Search for the cell housing the specified text and yield its [X, Y] center coordinate. 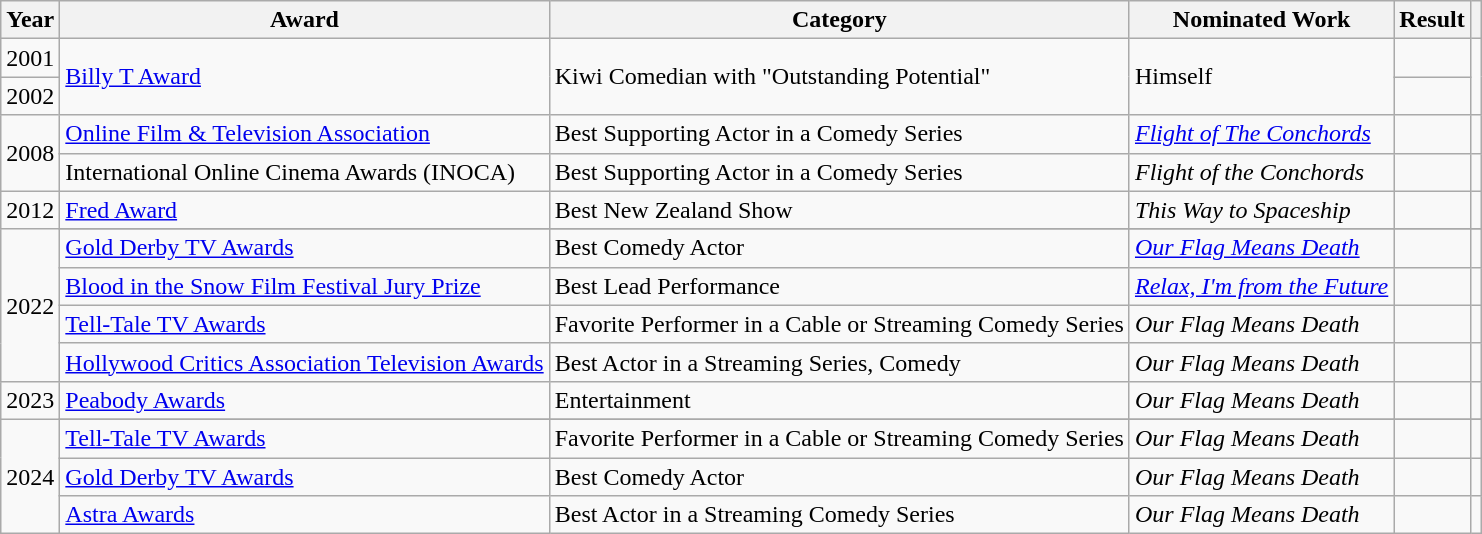
Best New Zealand Show [839, 210]
2008 [30, 153]
2012 [30, 210]
2022 [30, 305]
Astra Awards [304, 515]
Peabody Awards [304, 400]
Best Actor in a Streaming Comedy Series [839, 515]
Billy T Award [304, 77]
Kiwi Comedian with "Outstanding Potential" [839, 77]
Category [839, 20]
Award [304, 20]
Result [1432, 20]
Entertainment [839, 400]
Best Actor in a Streaming Series, Comedy [839, 362]
Online Film & Television Association [304, 134]
2001 [30, 58]
Best Lead Performance [839, 286]
2023 [30, 400]
2002 [30, 96]
Flight of The Conchords [1261, 134]
Year [30, 20]
Himself [1261, 77]
This Way to Spaceship [1261, 210]
2024 [30, 476]
Fred Award [304, 210]
Nominated Work [1261, 20]
Hollywood Critics Association Television Awards [304, 362]
Blood in the Snow Film Festival Jury Prize [304, 286]
International Online Cinema Awards (INOCA) [304, 172]
Relax, I'm from the Future [1261, 286]
Flight of the Conchords [1261, 172]
